Return (x, y) of the center of cell containing provided text 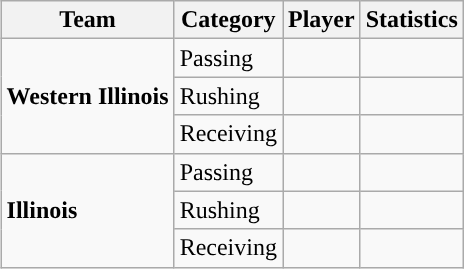
Team (88, 20)
Player (321, 20)
Western Illinois (88, 96)
Category (228, 20)
Statistics (412, 20)
Illinois (88, 210)
